Pinpoint the cell where the given text exists, returning its (x, y) midpoint coordinate. 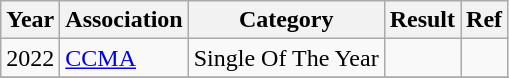
Category (286, 20)
2022 (30, 58)
Ref (484, 20)
CCMA (124, 58)
Result (422, 20)
Year (30, 20)
Single Of The Year (286, 58)
Association (124, 20)
